From the cell containing the given text, extract its center point as [X, Y] coordinate. 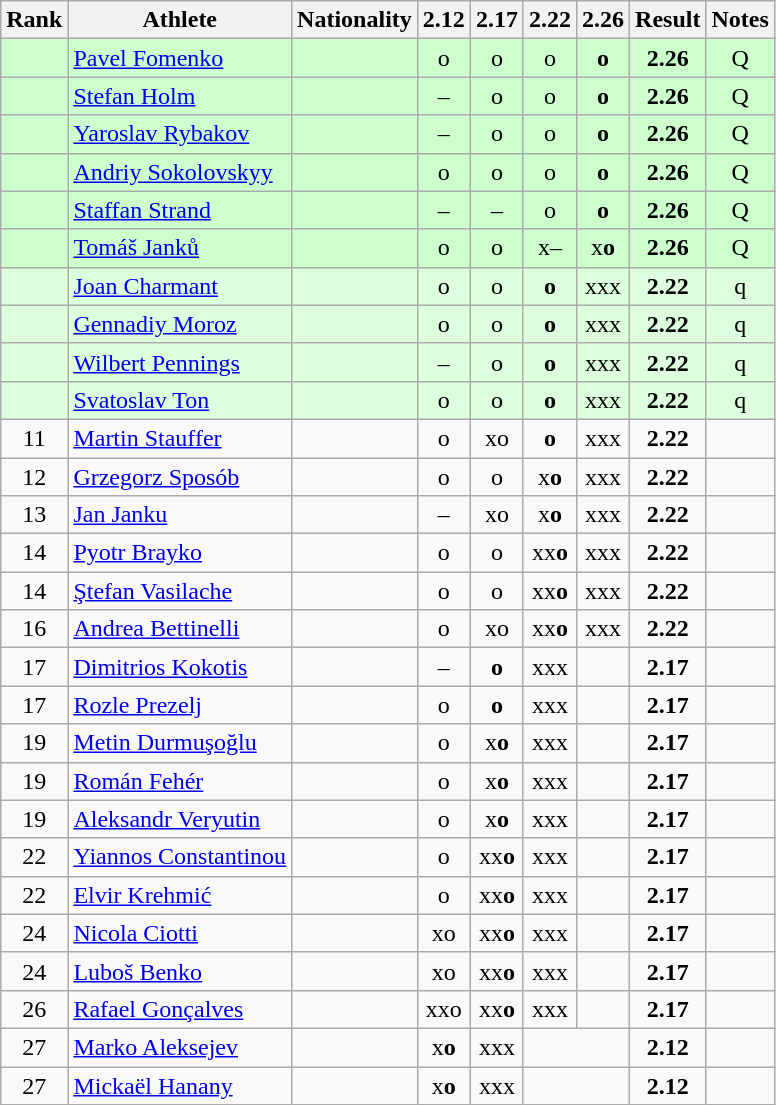
Ştefan Vasilache [180, 591]
Martin Stauffer [180, 438]
Dimitrios Kokotis [180, 667]
16 [34, 629]
12 [34, 477]
Grzegorz Sposób [180, 477]
26 [34, 1009]
Pyotr Brayko [180, 553]
Nationality [355, 20]
Joan Charmant [180, 286]
Yaroslav Rybakov [180, 134]
Luboš Benko [180, 971]
Notes [740, 20]
Pavel Fomenko [180, 58]
Svatoslav Ton [180, 400]
Gennadiy Moroz [180, 324]
Aleksandr Veryutin [180, 819]
Nicola Ciotti [180, 933]
Tomáš Janků [180, 248]
Marko Aleksejev [180, 1047]
Andriy Sokolovskyy [180, 172]
Staffan Strand [180, 210]
Wilbert Pennings [180, 362]
Stefan Holm [180, 96]
Mickaël Hanany [180, 1085]
Rafael Gonçalves [180, 1009]
13 [34, 515]
Metin Durmuşoğlu [180, 743]
Elvir Krehmić [180, 895]
Yiannos Constantinou [180, 857]
Result [668, 20]
11 [34, 438]
Athlete [180, 20]
Andrea Bettinelli [180, 629]
Rank [34, 20]
Rozle Prezelj [180, 705]
Román Fehér [180, 781]
x– [550, 248]
Jan Janku [180, 515]
